From the cell containing the given text, extract its center point as [X, Y] coordinate. 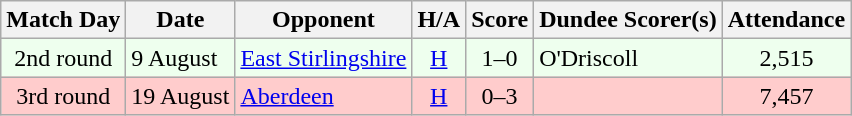
East Stirlingshire [324, 58]
19 August [180, 96]
Match Day [64, 20]
9 August [180, 58]
Score [500, 20]
7,457 [786, 96]
1–0 [500, 58]
2nd round [64, 58]
3rd round [64, 96]
Aberdeen [324, 96]
0–3 [500, 96]
Opponent [324, 20]
Date [180, 20]
Dundee Scorer(s) [628, 20]
O'Driscoll [628, 58]
Attendance [786, 20]
2,515 [786, 58]
H/A [439, 20]
